Return [x, y] of the center of cell containing provided text 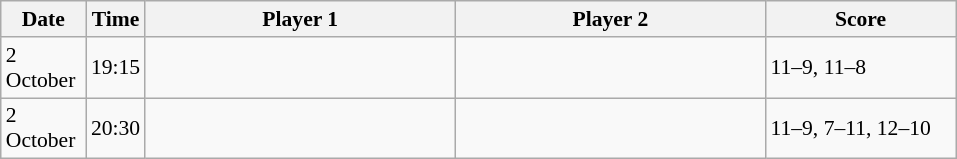
Player 1 [300, 19]
Score [860, 19]
19:15 [116, 68]
Player 2 [610, 19]
Date [44, 19]
11–9, 7–11, 12–10 [860, 128]
11–9, 11–8 [860, 68]
20:30 [116, 128]
Time [116, 19]
